Return [X, Y] of the center of cell containing provided text 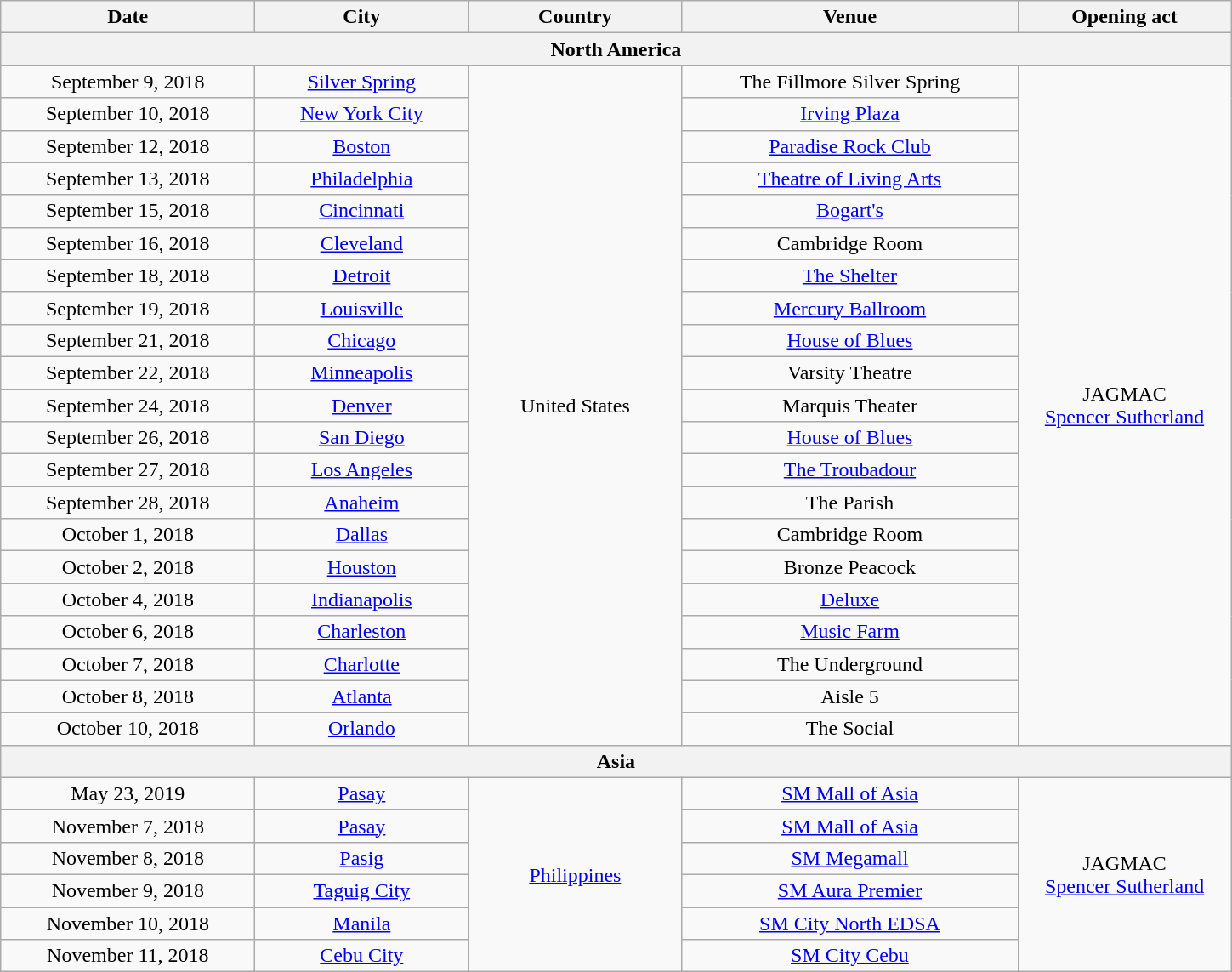
Deluxe [850, 600]
Date [128, 17]
September 13, 2018 [128, 179]
November 11, 2018 [128, 956]
November 10, 2018 [128, 923]
Denver [362, 406]
September 24, 2018 [128, 406]
November 7, 2018 [128, 826]
SM City North EDSA [850, 923]
Chicago [362, 340]
Atlanta [362, 696]
Anaheim [362, 503]
Varsity Theatre [850, 372]
Taguig City [362, 890]
Irving Plaza [850, 114]
Paradise Rock Club [850, 146]
Cleveland [362, 243]
October 8, 2018 [128, 696]
Detroit [362, 276]
Opening act [1124, 17]
October 2, 2018 [128, 567]
Philippines [575, 874]
Los Angeles [362, 470]
September 10, 2018 [128, 114]
Theatre of Living Arts [850, 179]
Louisville [362, 308]
Marquis Theater [850, 406]
Philadelphia [362, 179]
October 10, 2018 [128, 729]
Minneapolis [362, 372]
Manila [362, 923]
September 26, 2018 [128, 438]
The Social [850, 729]
Country [575, 17]
Bronze Peacock [850, 567]
Silver Spring [362, 82]
September 22, 2018 [128, 372]
The Shelter [850, 276]
The Underground [850, 664]
Houston [362, 567]
October 7, 2018 [128, 664]
November 9, 2018 [128, 890]
September 16, 2018 [128, 243]
San Diego [362, 438]
September 27, 2018 [128, 470]
Indianapolis [362, 600]
City [362, 17]
SM Aura Premier [850, 890]
Pasig [362, 858]
Bogart's [850, 211]
Music Farm [850, 632]
Venue [850, 17]
Asia [616, 761]
North America [616, 49]
The Parish [850, 503]
October 1, 2018 [128, 535]
Mercury Ballroom [850, 308]
Aisle 5 [850, 696]
Charlotte [362, 664]
Orlando [362, 729]
Charleston [362, 632]
Cincinnati [362, 211]
September 15, 2018 [128, 211]
Boston [362, 146]
SM Megamall [850, 858]
SM City Cebu [850, 956]
The Fillmore Silver Spring [850, 82]
November 8, 2018 [128, 858]
New York City [362, 114]
October 6, 2018 [128, 632]
September 21, 2018 [128, 340]
September 28, 2018 [128, 503]
September 12, 2018 [128, 146]
The Troubadour [850, 470]
September 18, 2018 [128, 276]
United States [575, 405]
September 19, 2018 [128, 308]
September 9, 2018 [128, 82]
May 23, 2019 [128, 793]
Dallas [362, 535]
October 4, 2018 [128, 600]
Cebu City [362, 956]
